Search for the cell housing the specified text and yield its (x, y) center coordinate. 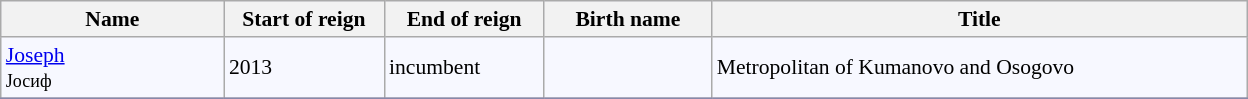
incumbent (464, 68)
Name (112, 19)
Start of reign (304, 19)
Birth name (628, 19)
End of reign (464, 19)
Metropolitan of Kumanovo and Osogovo (980, 68)
Title (980, 19)
2013 (304, 68)
Joseph Јосиф (112, 68)
